Return the [X, Y] coordinate for the center point of the cell that contains the specified text.  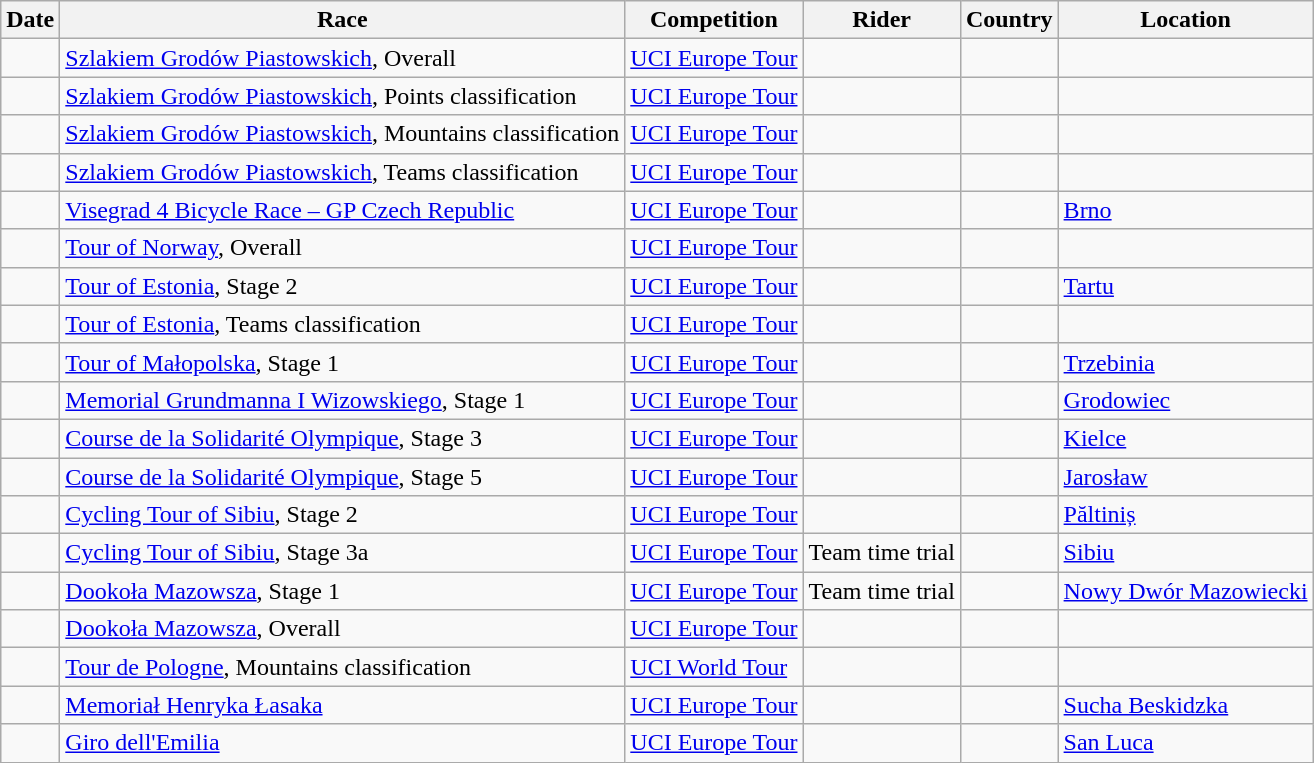
Location [1186, 20]
Competition [714, 20]
Tour of Estonia, Stage 2 [342, 286]
Giro dell'Emilia [342, 743]
Tour de Pologne, Mountains classification [342, 667]
Dookoła Mazowsza, Stage 1 [342, 591]
Country [1009, 20]
Szlakiem Grodów Piastowskich, Points classification [342, 96]
Cycling Tour of Sibiu, Stage 2 [342, 515]
UCI World Tour [714, 667]
Tour of Małopolska, Stage 1 [342, 362]
Sucha Beskidzka [1186, 705]
Tartu [1186, 286]
Course de la Solidarité Olympique, Stage 5 [342, 477]
Course de la Solidarité Olympique, Stage 3 [342, 438]
Brno [1186, 210]
Szlakiem Grodów Piastowskich, Overall [342, 58]
Szlakiem Grodów Piastowskich, Mountains classification [342, 134]
Tour of Norway, Overall [342, 248]
Kielce [1186, 438]
Memorial Grundmanna I Wizowskiego, Stage 1 [342, 400]
Dookoła Mazowsza, Overall [342, 629]
Sibiu [1186, 553]
Szlakiem Grodów Piastowskich, Teams classification [342, 172]
Trzebinia [1186, 362]
Rider [882, 20]
Cycling Tour of Sibiu, Stage 3a [342, 553]
San Luca [1186, 743]
Grodowiec [1186, 400]
Memoriał Henryka Łasaka [342, 705]
Jarosław [1186, 477]
Păltiniș [1186, 515]
Race [342, 20]
Date [30, 20]
Nowy Dwór Mazowiecki [1186, 591]
Tour of Estonia, Teams classification [342, 324]
Visegrad 4 Bicycle Race – GP Czech Republic [342, 210]
